Output the [x, y] coordinate of the center of the cell containing the given text.  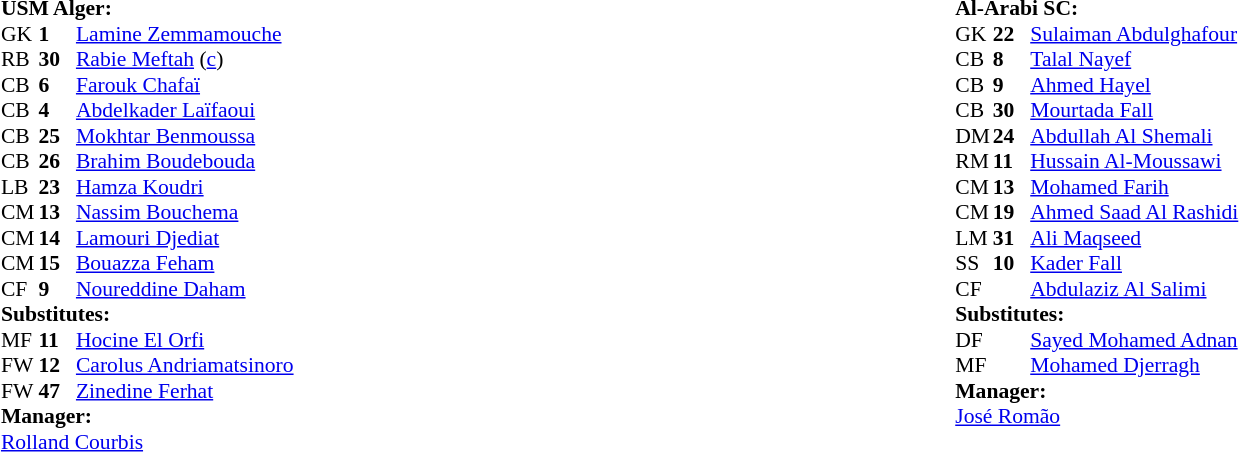
RM [974, 161]
Sayed Mohamed Adnan [1134, 340]
Abdullah Al Shemali [1134, 136]
Mohamed Djerragh [1134, 365]
15 [57, 263]
19 [1012, 213]
6 [57, 85]
Ali Maqseed [1134, 238]
Lamouri Djediat [185, 238]
12 [57, 365]
Mohamed Farih [1134, 187]
4 [57, 111]
Talal Nayef [1134, 59]
25 [57, 136]
Mourtada Fall [1134, 111]
47 [57, 391]
Carolus Andriamatsinoro [185, 365]
31 [1012, 238]
Mokhtar Benmoussa [185, 136]
LM [974, 238]
Noureddine Daham [185, 289]
Hocine El Orfi [185, 340]
Farouk Chafaï [185, 85]
Nassim Bouchema [185, 213]
8 [1012, 59]
DF [974, 340]
José Romão [1096, 417]
26 [57, 161]
14 [57, 238]
1 [57, 34]
SS [974, 263]
Abdulaziz Al Salimi [1134, 289]
Hamza Koudri [185, 187]
RB [20, 59]
Abdelkader Laïfaoui [185, 111]
DM [974, 136]
24 [1012, 136]
Sulaiman Abdulghafour [1134, 34]
Bouazza Feham [185, 263]
Kader Fall [1134, 263]
10 [1012, 263]
Hussain Al-Moussawi [1134, 161]
22 [1012, 34]
Lamine Zemmamouche [185, 34]
Ahmed Hayel [1134, 85]
Brahim Boudebouda [185, 161]
23 [57, 187]
Zinedine Ferhat [185, 391]
Ahmed Saad Al Rashidi [1134, 213]
Rabie Meftah (c) [185, 59]
LB [20, 187]
